Capture the cell that displays the provided text and extract its [x, y] central coordinate. 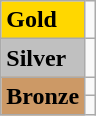
Gold [43, 20]
Bronze [43, 96]
Silver [43, 58]
